Return the [x, y] coordinate for the center point of the cell that contains the specified text.  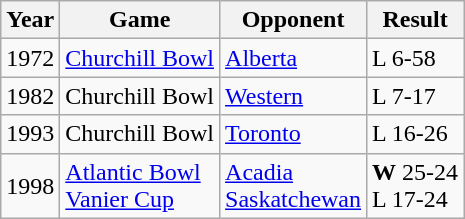
Alberta [294, 58]
Western [294, 96]
Year [30, 20]
Game [140, 20]
Opponent [294, 20]
L 6-58 [416, 58]
1982 [30, 96]
L 7-17 [416, 96]
1993 [30, 134]
1998 [30, 186]
1972 [30, 58]
W 25-24L 17-24 [416, 186]
AcadiaSaskatchewan [294, 186]
L 16-26 [416, 134]
Result [416, 20]
Atlantic BowlVanier Cup [140, 186]
Toronto [294, 134]
